Return (X, Y) of the center of cell containing provided text 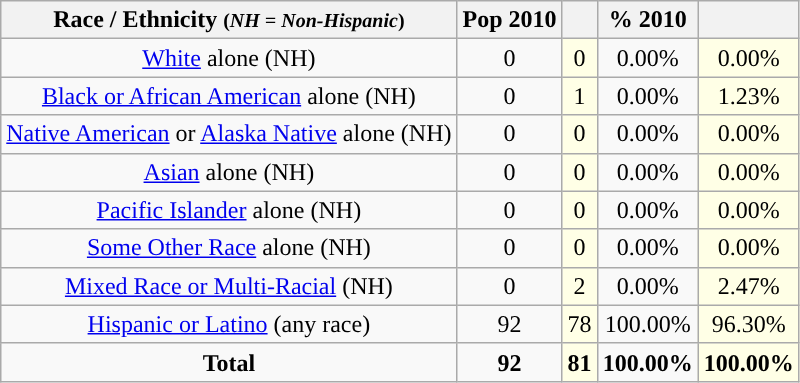
% 2010 (648, 20)
1 (580, 96)
2 (580, 286)
Asian alone (NH) (229, 172)
Black or African American alone (NH) (229, 96)
Pacific Islander alone (NH) (229, 210)
White alone (NH) (229, 58)
Native American or Alaska Native alone (NH) (229, 134)
Total (229, 362)
81 (580, 362)
Mixed Race or Multi-Racial (NH) (229, 286)
Hispanic or Latino (any race) (229, 324)
1.23% (748, 96)
96.30% (748, 324)
Some Other Race alone (NH) (229, 248)
Pop 2010 (510, 20)
78 (580, 324)
Race / Ethnicity (NH = Non-Hispanic) (229, 20)
2.47% (748, 286)
